Find where the given text appears and provide that cell's center as (x, y) coordinate. 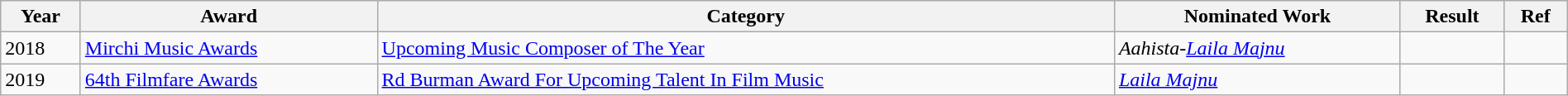
Laila Majnu (1257, 79)
Rd Burman Award For Upcoming Talent In Film Music (746, 79)
Category (746, 17)
Award (228, 17)
2019 (41, 79)
64th Filmfare Awards (228, 79)
Year (41, 17)
Aahista-Laila Majnu (1257, 48)
Mirchi Music Awards (228, 48)
2018 (41, 48)
Result (1452, 17)
Nominated Work (1257, 17)
Upcoming Music Composer of The Year (746, 48)
Ref (1535, 17)
